Pinpoint the cell where the given text exists, returning its (X, Y) midpoint coordinate. 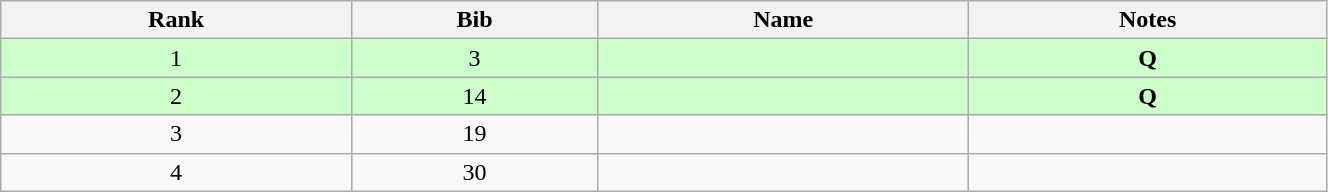
Notes (1148, 20)
Name (784, 20)
1 (176, 58)
2 (176, 96)
4 (176, 172)
19 (474, 134)
Bib (474, 20)
30 (474, 172)
Rank (176, 20)
14 (474, 96)
